Capture the cell that displays the provided text and extract its [X, Y] central coordinate. 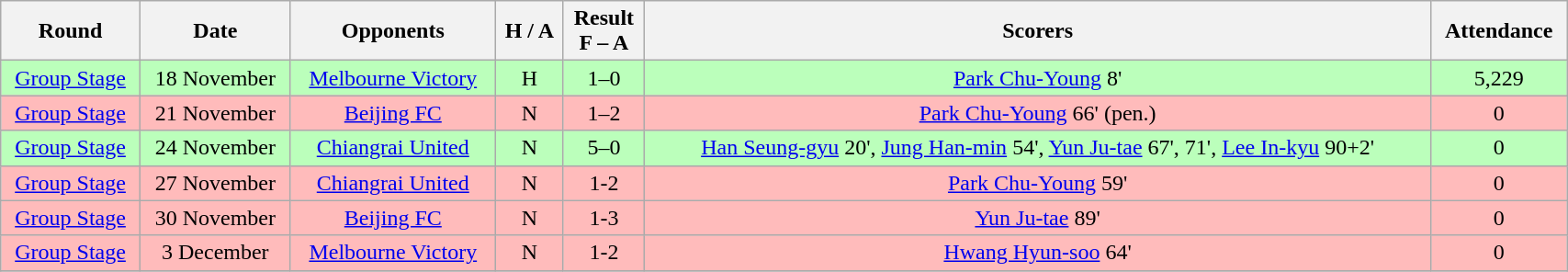
1–2 [604, 113]
Yun Ju-tae 89' [1037, 218]
5,229 [1499, 78]
Hwang Hyun-soo 64' [1037, 253]
Park Chu-Young 66' (pen.) [1037, 113]
Han Seung-gyu 20', Jung Han-min 54', Yun Ju-tae 67', 71', Lee In-kyu 90+2' [1037, 148]
30 November [215, 218]
21 November [215, 113]
Round [71, 31]
27 November [215, 183]
Date [215, 31]
3 December [215, 253]
H [529, 78]
1–0 [604, 78]
18 November [215, 78]
H / A [529, 31]
Park Chu-Young 59' [1037, 183]
ResultF – A [604, 31]
Scorers [1037, 31]
Opponents [393, 31]
24 November [215, 148]
Park Chu-Young 8' [1037, 78]
5–0 [604, 148]
Attendance [1499, 31]
1-3 [604, 218]
